Locate the cell with the specified text and output its (x, y) center coordinate. 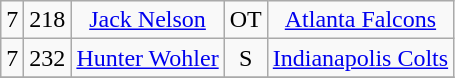
Indianapolis Colts (360, 58)
218 (48, 20)
Jack Nelson (148, 20)
232 (48, 58)
Hunter Wohler (148, 58)
Atlanta Falcons (360, 20)
OT (246, 20)
S (246, 58)
